From the cell containing the given text, extract its center point as (x, y) coordinate. 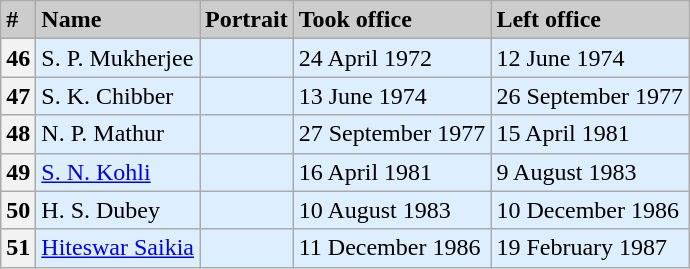
27 September 1977 (392, 134)
H. S. Dubey (118, 210)
9 August 1983 (590, 172)
10 August 1983 (392, 210)
Name (118, 20)
10 December 1986 (590, 210)
24 April 1972 (392, 58)
13 June 1974 (392, 96)
Left office (590, 20)
50 (18, 210)
16 April 1981 (392, 172)
S. P. Mukherjee (118, 58)
26 September 1977 (590, 96)
19 February 1987 (590, 248)
47 (18, 96)
12 June 1974 (590, 58)
51 (18, 248)
# (18, 20)
49 (18, 172)
S. N. Kohli (118, 172)
N. P. Mathur (118, 134)
Hiteswar Saikia (118, 248)
Portrait (247, 20)
S. K. Chibber (118, 96)
46 (18, 58)
11 December 1986 (392, 248)
15 April 1981 (590, 134)
Took office (392, 20)
48 (18, 134)
